Detect which cell encompasses the target text, then output its [X, Y] center coordinate. 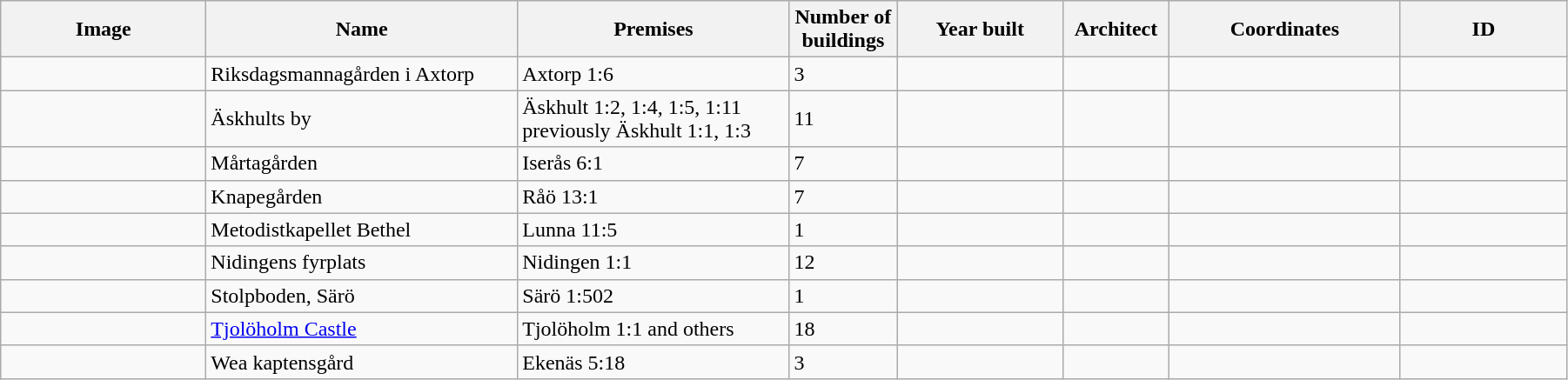
Metodistkapellet Bethel [362, 230]
Mårtagården [362, 163]
Knapegården [362, 197]
Tjolöholm Castle [362, 329]
11 [843, 118]
Tjolöholm 1:1 and others [653, 329]
Riksdagsmannagården i Axtorp [362, 74]
18 [843, 329]
Year built [980, 30]
ID [1483, 30]
Iserås 6:1 [653, 163]
Nidingens fyrplats [362, 263]
Coordinates [1284, 30]
12 [843, 263]
Äskhult 1:2, 1:4, 1:5, 1:11previously Äskhult 1:1, 1:3 [653, 118]
Nidingen 1:1 [653, 263]
Råö 13:1 [653, 197]
Lunna 11:5 [653, 230]
Premises [653, 30]
Ekenäs 5:18 [653, 362]
Wea kaptensgård [362, 362]
Image [104, 30]
Äskhults by [362, 118]
Architect [1116, 30]
Stolpboden, Särö [362, 296]
Axtorp 1:6 [653, 74]
Särö 1:502 [653, 296]
Name [362, 30]
Number ofbuildings [843, 30]
